Pinpoint the cell where the given text exists, returning its (x, y) midpoint coordinate. 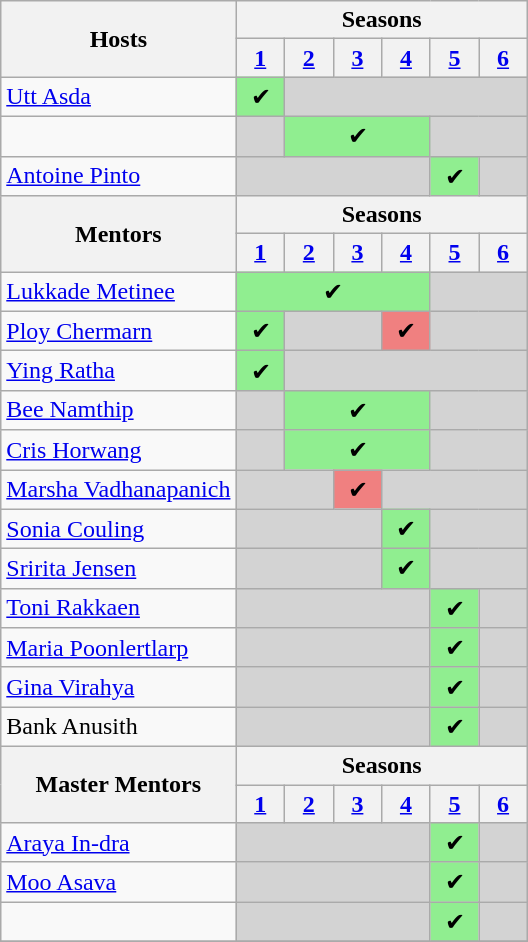
Sonia Couling (118, 529)
Master Mentors (118, 784)
Mentors (118, 234)
Marsha Vadhanapanich (118, 490)
Bank Anusith (118, 727)
Araya In-dra (118, 843)
Moo Asava (118, 882)
Ploy Chermarn (118, 331)
Bee Namthip (118, 410)
Hosts (118, 39)
Maria Poonlertlarp (118, 648)
Ying Ratha (118, 371)
Lukkade Metinee (118, 292)
Antoine Pinto (118, 176)
Cris Horwang (118, 450)
Gina Virahya (118, 687)
Toni Rakkaen (118, 608)
Sririta Jensen (118, 569)
Utt Asda (118, 97)
